Return (x, y) of the center of cell containing provided text 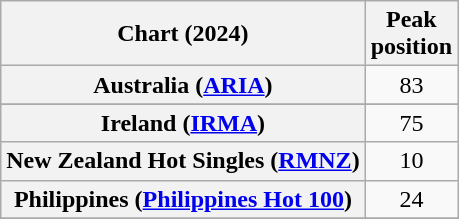
83 (411, 85)
Peakposition (411, 34)
New Zealand Hot Singles (RMNZ) (183, 161)
75 (411, 123)
24 (411, 199)
10 (411, 161)
Australia (ARIA) (183, 85)
Ireland (IRMA) (183, 123)
Philippines (Philippines Hot 100) (183, 199)
Chart (2024) (183, 34)
